Pinpoint the cell where the given text exists, returning its (x, y) midpoint coordinate. 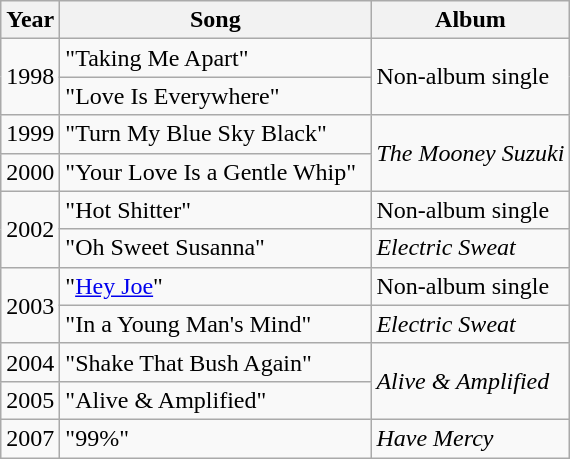
"Oh Sweet Susanna" (216, 248)
"Shake That Bush Again" (216, 362)
2000 (30, 172)
"Love Is Everywhere" (216, 96)
2007 (30, 438)
Album (470, 20)
"In a Young Man's Mind" (216, 324)
2003 (30, 305)
"Alive & Amplified" (216, 400)
1998 (30, 77)
2005 (30, 400)
The Mooney Suzuki (470, 153)
2002 (30, 229)
"Turn My Blue Sky Black" (216, 134)
1999 (30, 134)
Have Mercy (470, 438)
"Hot Shitter" (216, 210)
"Your Love Is a Gentle Whip" (216, 172)
"99%" (216, 438)
2004 (30, 362)
Year (30, 20)
"Taking Me Apart" (216, 58)
"Hey Joe" (216, 286)
Alive & Amplified (470, 381)
Song (216, 20)
